Scan for the cell matching the given text and deliver its (X, Y) coordinate at center. 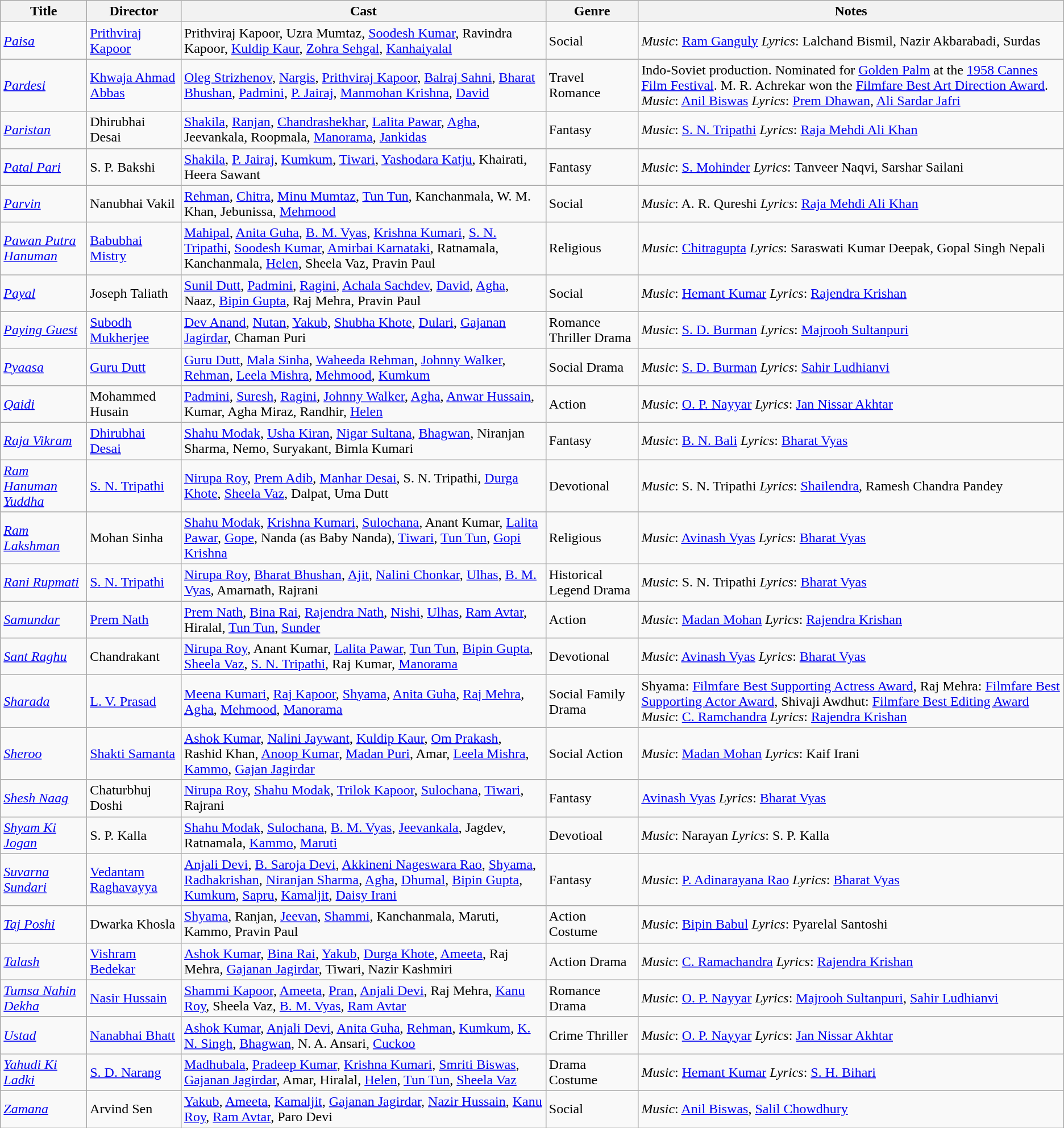
Sharada (44, 701)
Sunil Dutt, Padmini, Ragini, Achala Sachdev, David, Agha, Naaz, Bipin Gupta, Raj Mehra, Pravin Paul (363, 293)
Music: Hemant Kumar Lyrics: Rajendra Krishan (851, 293)
Music: S. N. Tripathi Lyrics: Raja Mehdi Ali Khan (851, 130)
Prem Nath (134, 619)
Rehman, Chitra, Minu Mumtaz, Tun Tun, Kanchanmala, W. M. Khan, Jebunissa, Mehmood (363, 203)
L. V. Prasad (134, 701)
Prem Nath, Bina Rai, Rajendra Nath, Nishi, Ulhas, Ram Avtar, Hiralal, Tun Tun, Sunder (363, 619)
Music: P. Adinarayana Rao Lyrics: Bharat Vyas (851, 880)
Music: B. N. Bali Lyrics: Bharat Vyas (851, 441)
Nirupa Roy, Anant Kumar, Lalita Pawar, Tun Tun, Bipin Gupta, Sheela Vaz, S. N. Tripathi, Raj Kumar, Manorama (363, 657)
Rani Rupmati (44, 583)
Social Drama (592, 367)
Action Drama (592, 961)
Romance Drama (592, 998)
Music: S. D. Burman Lyrics: Sahir Ludhianvi (851, 367)
Nirupa Roy, Shahu Modak, Trilok Kapoor, Sulochana, Tiwari, Rajrani (363, 798)
Prithviraj Kapoor, Uzra Mumtaz, Soodesh Kumar, Ravindra Kapoor, Kuldip Kaur, Zohra Sehgal, Kanhaiyalal (363, 41)
Guru Dutt, Mala Sinha, Waheeda Rehman, Johnny Walker, Rehman, Leela Mishra, Mehmood, Kumkum (363, 367)
Zamana (44, 1109)
Sant Raghu (44, 657)
Avinash Vyas Lyrics: Bharat Vyas (851, 798)
Music: A. R. Qureshi Lyrics: Raja Mehdi Ali Khan (851, 203)
Ashok Kumar, Nalini Jaywant, Kuldip Kaur, Om Prakash, Rashid Khan, Anoop Kumar, Madan Puri, Amar, Leela Mishra, Kammo, Gajan Jagirdar (363, 754)
Pawan Putra Hanuman (44, 248)
Music: S. D. Burman Lyrics: Majrooh Sultanpuri (851, 330)
Mohan Sinha (134, 538)
Babubhai Mistry (134, 248)
Pyaasa (44, 367)
S. P. Bakshi (134, 167)
Nirupa Roy, Prem Adib, Manhar Desai, S. N. Tripathi, Durga Khote, Sheela Vaz, Dalpat, Uma Dutt (363, 485)
Payal (44, 293)
Mohammed Husain (134, 403)
Vedantam Raghavayya (134, 880)
Ustad (44, 1035)
Parvin (44, 203)
Drama Costume (592, 1072)
Nanubhai Vakil (134, 203)
Chandrakant (134, 657)
Shakti Samanta (134, 754)
Vishram Bedekar (134, 961)
Paristan (44, 130)
Shahu Modak, Sulochana, B. M. Vyas, Jeevankala, Jagdev, Ratnamala, Kammo, Maruti (363, 835)
Khwaja Ahmad Abbas (134, 85)
Shakila, Ranjan, Chandrashekhar, Lalita Pawar, Agha, Jeevankala, Roopmala, Manorama, Jankidas (363, 130)
Paisa (44, 41)
Joseph Taliath (134, 293)
Qaidi (44, 403)
Subodh Mukherjee (134, 330)
Nanabhai Bhatt (134, 1035)
Music: S. Mohinder Lyrics: Tanveer Naqvi, Sarshar Sailani (851, 167)
Guru Dutt (134, 367)
Genre (592, 11)
Music: Hemant Kumar Lyrics: S. H. Bihari (851, 1072)
Crime Thriller (592, 1035)
Oleg Strizhenov, Nargis, Prithviraj Kapoor, Balraj Sahni, Bharat Bhushan, Padmini, P. Jairaj, Manmohan Krishna, David (363, 85)
Sheroo (44, 754)
Ashok Kumar, Bina Rai, Yakub, Durga Khote, Ameeta, Raj Mehra, Gajanan Jagirdar, Tiwari, Nazir Kashmiri (363, 961)
Music: Chitragupta Lyrics: Saraswati Kumar Deepak, Gopal Singh Nepali (851, 248)
Yakub, Ameeta, Kamaljit, Gajanan Jagirdar, Nazir Hussain, Kanu Roy, Ram Avtar, Paro Devi (363, 1109)
Music: Ram Ganguly Lyrics: Lalchand Bismil, Nazir Akbarabadi, Surdas (851, 41)
Romance Thriller Drama (592, 330)
Ram Hanuman Yuddha (44, 485)
Music: Bipin Babul Lyrics: Pyarelal Santoshi (851, 924)
Social Family Drama (592, 701)
Shesh Naag (44, 798)
Dev Anand, Nutan, Yakub, Shubha Khote, Dulari, Gajanan Jagirdar, Chaman Puri (363, 330)
Travel Romance (592, 85)
Shakila, P. Jairaj, Kumkum, Tiwari, Yashodara Katju, Khairati, Heera Sawant (363, 167)
Tumsa Nahin Dekha (44, 998)
Social Action (592, 754)
Samundar (44, 619)
Padmini, Suresh, Ragini, Johnny Walker, Agha, Anwar Hussain, Kumar, Agha Miraz, Randhir, Helen (363, 403)
S. P. Kalla (134, 835)
Title (44, 11)
Director (134, 11)
Talash (44, 961)
Music: Narayan Lyrics: S. P. Kalla (851, 835)
Action Costume (592, 924)
Patal Pari (44, 167)
Paying Guest (44, 330)
Taj Poshi (44, 924)
Shammi Kapoor, Ameeta, Pran, Anjali Devi, Raj Mehra, Kanu Roy, Sheela Vaz, B. M. Vyas, Ram Avtar (363, 998)
Madhubala, Pradeep Kumar, Krishna Kumari, Smriti Biswas, Gajanan Jagirdar, Amar, Hiralal, Helen, Tun Tun, Sheela Vaz (363, 1072)
Nasir Hussain (134, 998)
Music: Anil Biswas, Salil Chowdhury (851, 1109)
Prithviraj Kapoor (134, 41)
Music: S. N. Tripathi Lyrics: Bharat Vyas (851, 583)
Ashok Kumar, Anjali Devi, Anita Guha, Rehman, Kumkum, K. N. Singh, Bhagwan, N. A. Ansari, Cuckoo (363, 1035)
Shahu Modak, Krishna Kumari, Sulochana, Anant Kumar, Lalita Pawar, Gope, Nanda (as Baby Nanda), Tiwari, Tun Tun, Gopi Krishna (363, 538)
Ram Lakshman (44, 538)
Nirupa Roy, Bharat Bhushan, Ajit, Nalini Chonkar, Ulhas, B. M. Vyas, Amarnath, Rajrani (363, 583)
Devotioal (592, 835)
Music: S. N. Tripathi Lyrics: Shailendra, Ramesh Chandra Pandey (851, 485)
Dwarka Khosla (134, 924)
Yahudi Ki Ladki (44, 1072)
Meena Kumari, Raj Kapoor, Shyama, Anita Guha, Raj Mehra, Agha, Mehmood, Manorama (363, 701)
Shahu Modak, Usha Kiran, Nigar Sultana, Bhagwan, Niranjan Sharma, Nemo, Suryakant, Bimla Kumari (363, 441)
S. D. Narang (134, 1072)
Music: Madan Mohan Lyrics: Kaif Irani (851, 754)
Cast (363, 11)
Chaturbhuj Doshi (134, 798)
Music: O. P. Nayyar Lyrics: Majrooh Sultanpuri, Sahir Ludhianvi (851, 998)
Shyama, Ranjan, Jeevan, Shammi, Kanchanmala, Maruti, Kammo, Pravin Paul (363, 924)
Raja Vikram (44, 441)
Shyam Ki Jogan (44, 835)
Notes (851, 11)
Historical Legend Drama (592, 583)
Music: C. Ramachandra Lyrics: Rajendra Krishan (851, 961)
Music: Madan Mohan Lyrics: Rajendra Krishan (851, 619)
Suvarna Sundari (44, 880)
Pardesi (44, 85)
Arvind Sen (134, 1109)
